Identify which cell holds the provided text, then report its (X, Y) central coordinate. 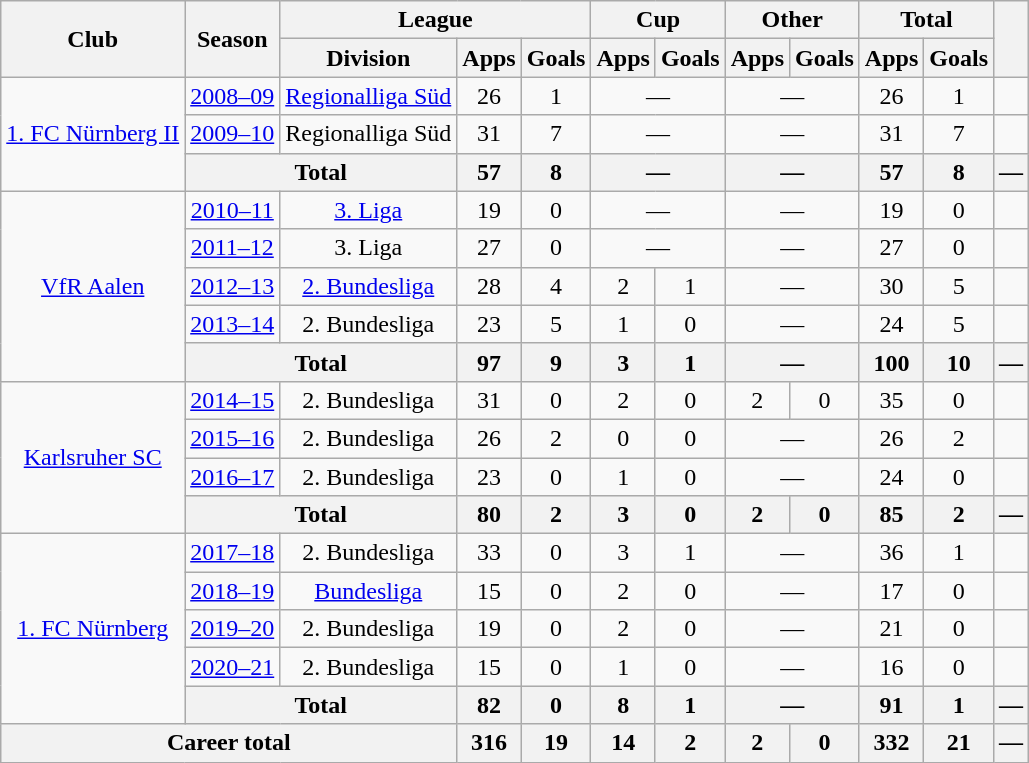
Cup (658, 20)
Career total (229, 743)
2009–10 (232, 134)
Other (792, 20)
2017–18 (232, 553)
80 (489, 515)
35 (891, 400)
2008–09 (232, 96)
28 (489, 286)
10 (959, 362)
2018–19 (232, 591)
14 (623, 743)
332 (891, 743)
82 (489, 705)
1. FC Nürnberg II (93, 134)
30 (891, 286)
2014–15 (232, 400)
316 (489, 743)
33 (489, 553)
17 (891, 591)
1. FC Nürnberg (93, 629)
85 (891, 515)
100 (891, 362)
4 (556, 286)
2010–11 (232, 210)
Division (368, 58)
16 (891, 667)
2019–20 (232, 629)
VfR Aalen (93, 286)
Karlsruher SC (93, 457)
League (436, 20)
36 (891, 553)
2016–17 (232, 477)
9 (556, 362)
91 (891, 705)
2015–16 (232, 438)
Season (232, 39)
97 (489, 362)
2013–14 (232, 324)
2020–21 (232, 667)
2011–12 (232, 248)
2012–13 (232, 286)
Club (93, 39)
Bundesliga (368, 591)
